For the text-containing cell, return its midpoint in (X, Y) coordinate format. 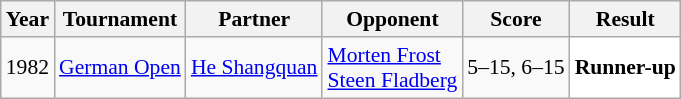
Runner-up (626, 68)
Result (626, 19)
German Open (120, 68)
Opponent (392, 19)
Score (516, 19)
Year (28, 19)
Morten Frost Steen Fladberg (392, 68)
1982 (28, 68)
Partner (254, 19)
5–15, 6–15 (516, 68)
He Shangquan (254, 68)
Tournament (120, 19)
